Scan for the cell matching the given text and deliver its [X, Y] coordinate at center. 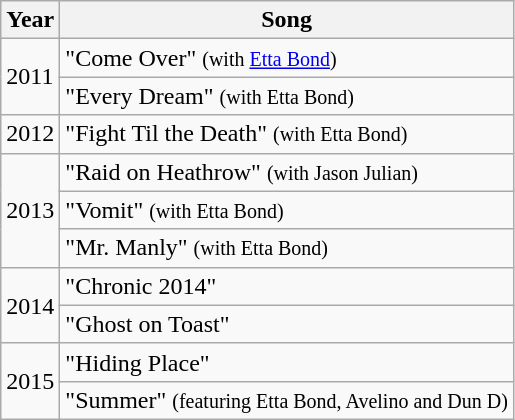
2014 [30, 305]
"Fight Til the Death" (with Etta Bond) [287, 134]
"Raid on Heathrow" (with Jason Julian) [287, 172]
"Chronic 2014" [287, 286]
"Come Over" (with Etta Bond) [287, 58]
"Ghost on Toast" [287, 324]
2015 [30, 381]
"Mr. Manly" (with Etta Bond) [287, 248]
"Every Dream" (with Etta Bond) [287, 96]
Year [30, 20]
Song [287, 20]
2011 [30, 77]
"Vomit" (with Etta Bond) [287, 210]
"Summer" (featuring Etta Bond, Avelino and Dun D) [287, 400]
2012 [30, 134]
"Hiding Place" [287, 362]
2013 [30, 210]
